Locate the cell with the specified text and output its (x, y) center coordinate. 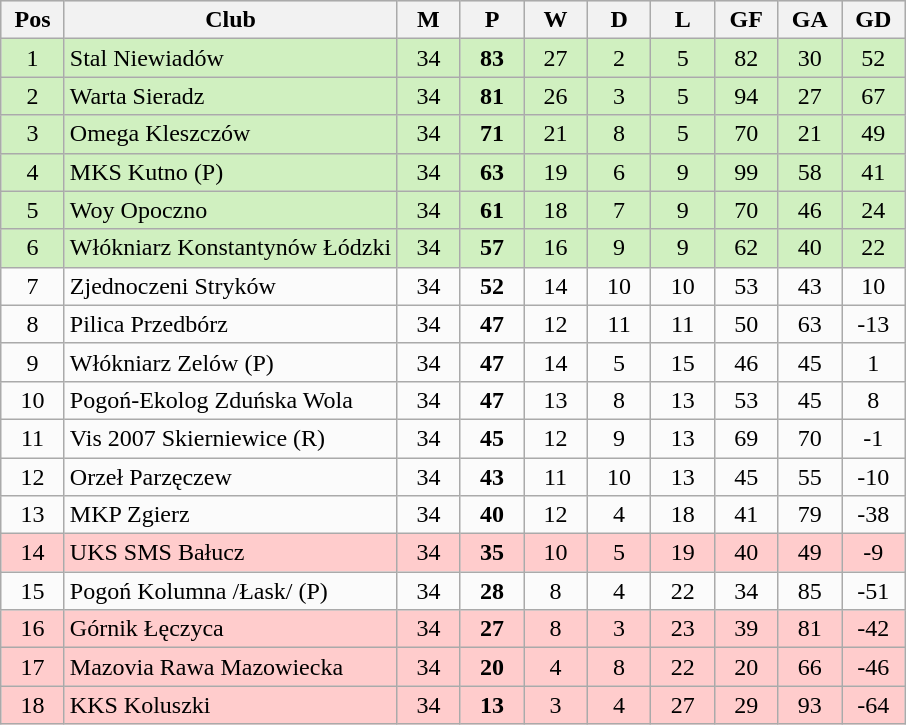
W (556, 20)
28 (492, 591)
Woy Opoczno (230, 210)
M (429, 20)
-1 (874, 438)
L (683, 20)
-51 (874, 591)
29 (746, 705)
71 (492, 134)
69 (746, 438)
Warta Sieradz (230, 96)
30 (810, 58)
-10 (874, 477)
Orzeł Parzęczew (230, 477)
Włókniarz Konstantynów Łódzki (230, 248)
-64 (874, 705)
83 (492, 58)
Górnik Łęczyca (230, 629)
57 (492, 248)
D (619, 20)
67 (874, 96)
GA (810, 20)
Stal Niewiadów (230, 58)
94 (746, 96)
P (492, 20)
61 (492, 210)
MKP Zgierz (230, 515)
-9 (874, 553)
KKS Koluszki (230, 705)
58 (810, 172)
Pogoń Kolumna /Łask/ (P) (230, 591)
99 (746, 172)
23 (683, 629)
55 (810, 477)
Omega Kleszczów (230, 134)
-42 (874, 629)
39 (746, 629)
Włókniarz Zelów (P) (230, 362)
GD (874, 20)
26 (556, 96)
50 (746, 324)
93 (810, 705)
Club (230, 20)
-46 (874, 667)
Pilica Przedbórz (230, 324)
66 (810, 667)
Mazovia Rawa Mazowiecka (230, 667)
Pos (33, 20)
82 (746, 58)
UKS SMS Bałucz (230, 553)
79 (810, 515)
Vis 2007 Skierniewice (R) (230, 438)
Zjednoczeni Stryków (230, 286)
-38 (874, 515)
GF (746, 20)
-13 (874, 324)
24 (874, 210)
Pogoń-Ekolog Zduńska Wola (230, 400)
85 (810, 591)
17 (33, 667)
35 (492, 553)
62 (746, 248)
MKS Kutno (P) (230, 172)
